Scan for the cell matching the given text and deliver its (X, Y) coordinate at center. 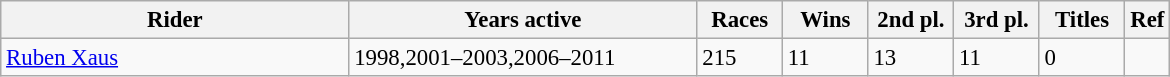
Rider (175, 20)
Races (740, 20)
Years active (523, 20)
1998,2001–2003,2006–2011 (523, 58)
2nd pl. (911, 20)
Ruben Xaus (175, 58)
13 (911, 58)
Wins (826, 20)
215 (740, 58)
Ref (1148, 20)
0 (1082, 58)
3rd pl. (997, 20)
Titles (1082, 20)
